Pinpoint the cell where the given text exists, returning its [x, y] midpoint coordinate. 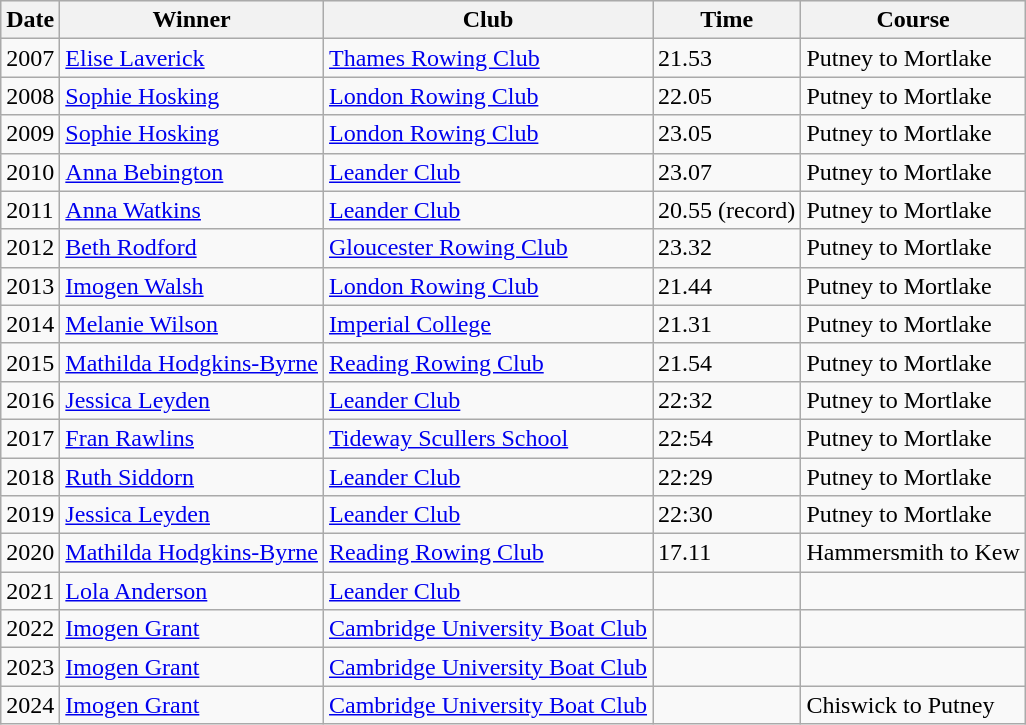
20.55 (record) [727, 210]
Time [727, 20]
Melanie Wilson [192, 324]
17.11 [727, 553]
Date [30, 20]
22.05 [727, 96]
Tideway Scullers School [488, 438]
2023 [30, 667]
2011 [30, 210]
21.31 [727, 324]
Imperial College [488, 324]
21.53 [727, 58]
Gloucester Rowing Club [488, 248]
22:29 [727, 477]
2007 [30, 58]
2020 [30, 553]
2009 [30, 134]
21.54 [727, 362]
2015 [30, 362]
Course [913, 20]
Thames Rowing Club [488, 58]
Chiswick to Putney [913, 705]
Hammersmith to Kew [913, 553]
23.05 [727, 134]
2019 [30, 515]
21.44 [727, 286]
2024 [30, 705]
2017 [30, 438]
2008 [30, 96]
2018 [30, 477]
22:54 [727, 438]
Imogen Walsh [192, 286]
22:30 [727, 515]
Club [488, 20]
Elise Laverick [192, 58]
2014 [30, 324]
Beth Rodford [192, 248]
2016 [30, 400]
Anna Bebington [192, 172]
23.07 [727, 172]
2021 [30, 591]
2012 [30, 248]
Fran Rawlins [192, 438]
23.32 [727, 248]
2013 [30, 286]
Ruth Siddorn [192, 477]
Winner [192, 20]
Anna Watkins [192, 210]
2010 [30, 172]
2022 [30, 629]
Lola Anderson [192, 591]
22:32 [727, 400]
